Scan for the cell matching the given text and deliver its (x, y) coordinate at center. 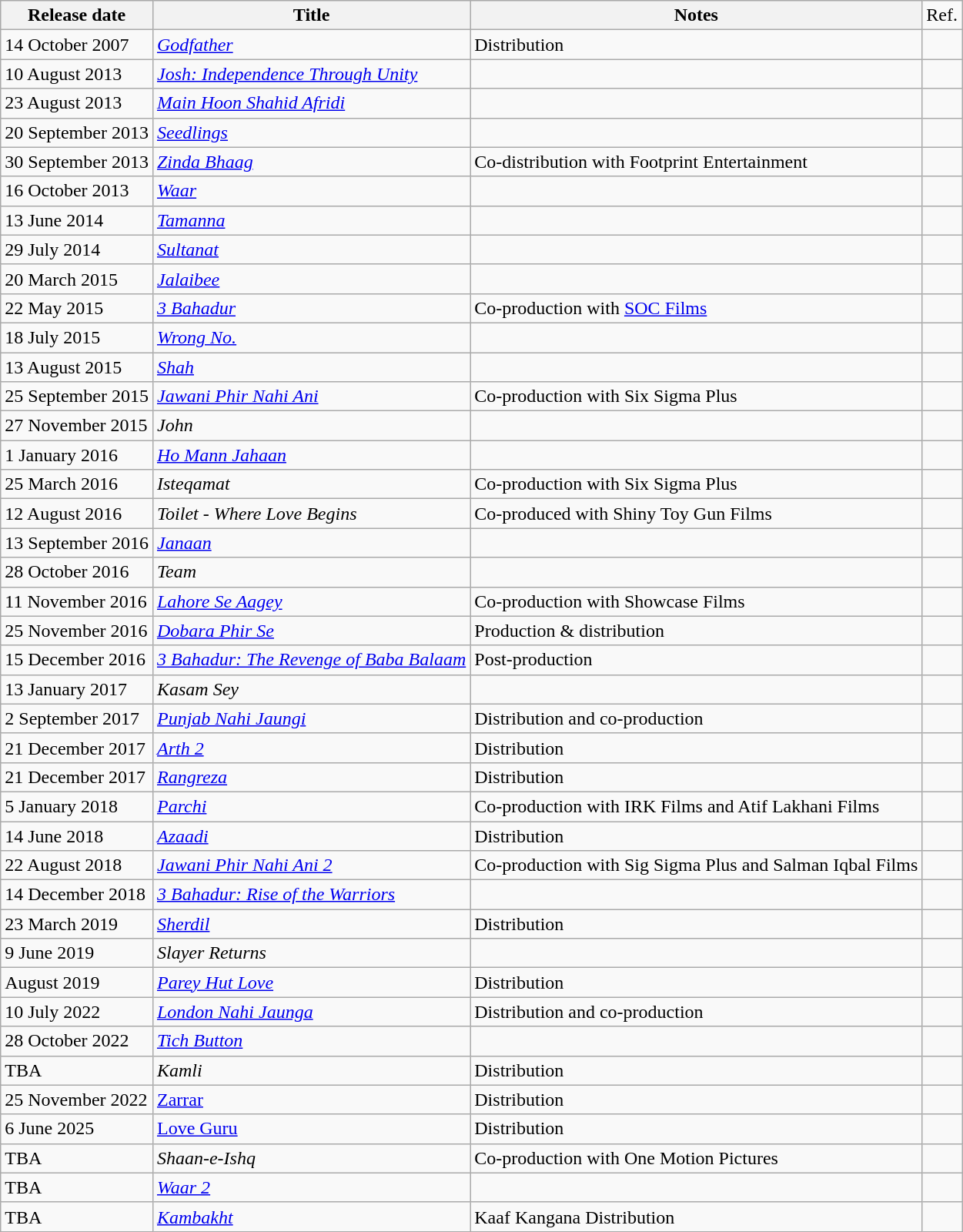
Punjab Nahi Jaungi (311, 718)
Sherdil (311, 924)
Lahore Se Aagey (311, 601)
13 June 2014 (77, 220)
16 October 2013 (77, 191)
2 September 2017 (77, 718)
Notes (696, 15)
Parchi (311, 806)
3 Bahadur: The Revenge of Baba Balaam (311, 660)
25 September 2015 (77, 397)
Zinda Bhaag (311, 162)
9 June 2019 (77, 953)
27 November 2015 (77, 426)
Team (311, 572)
30 September 2013 (77, 162)
Toilet - Where Love Begins (311, 514)
Waar 2 (311, 1187)
Tich Button (311, 1041)
Post-production (696, 660)
Godfather (311, 45)
18 July 2015 (77, 337)
14 December 2018 (77, 895)
Isteqamat (311, 484)
Rangreza (311, 777)
25 March 2016 (77, 484)
Shah (311, 367)
Seedlings (311, 132)
Main Hoon Shahid Afridi (311, 103)
Tamanna (311, 220)
Jalaibee (311, 279)
14 June 2018 (77, 835)
Release date (77, 15)
August 2019 (77, 983)
15 December 2016 (77, 660)
Kasam Sey (311, 689)
10 July 2022 (77, 1012)
London Nahi Jaunga (311, 1012)
John (311, 426)
Co-production with Sig Sigma Plus and Salman Iqbal Films (696, 865)
11 November 2016 (77, 601)
Kamli (311, 1070)
22 May 2015 (77, 308)
10 August 2013 (77, 74)
Co-production with One Motion Pictures (696, 1158)
Shaan-e-Ishq (311, 1158)
Janaan (311, 543)
Title (311, 15)
Waar (311, 191)
1 January 2016 (77, 455)
Ref. (942, 15)
Co-distribution with Footprint Entertainment (696, 162)
Slayer Returns (311, 953)
14 October 2007 (77, 45)
Co-production with IRK Films and Atif Lakhani Films (696, 806)
Azaadi (311, 835)
13 August 2015 (77, 367)
20 September 2013 (77, 132)
Love Guru (311, 1129)
Dobara Phir Se (311, 631)
Co-produced with Shiny Toy Gun Films (696, 514)
28 October 2016 (77, 572)
Ho Mann Jahaan (311, 455)
5 January 2018 (77, 806)
Production & distribution (696, 631)
Zarrar (311, 1100)
Kambakht (311, 1217)
13 September 2016 (77, 543)
Josh: Independence Through Unity (311, 74)
Jawani Phir Nahi Ani 2 (311, 865)
13 January 2017 (77, 689)
3 Bahadur: Rise of the Warriors (311, 895)
3 Bahadur (311, 308)
Wrong No. (311, 337)
20 March 2015 (77, 279)
25 November 2016 (77, 631)
23 March 2019 (77, 924)
Kaaf Kangana Distribution (696, 1217)
Sultanat (311, 249)
Co-production with SOC Films (696, 308)
6 June 2025 (77, 1129)
Arth 2 (311, 748)
Jawani Phir Nahi Ani (311, 397)
28 October 2022 (77, 1041)
12 August 2016 (77, 514)
Parey Hut Love (311, 983)
25 November 2022 (77, 1100)
Co-production with Showcase Films (696, 601)
22 August 2018 (77, 865)
29 July 2014 (77, 249)
23 August 2013 (77, 103)
